Return (x, y) of the center of cell containing provided text 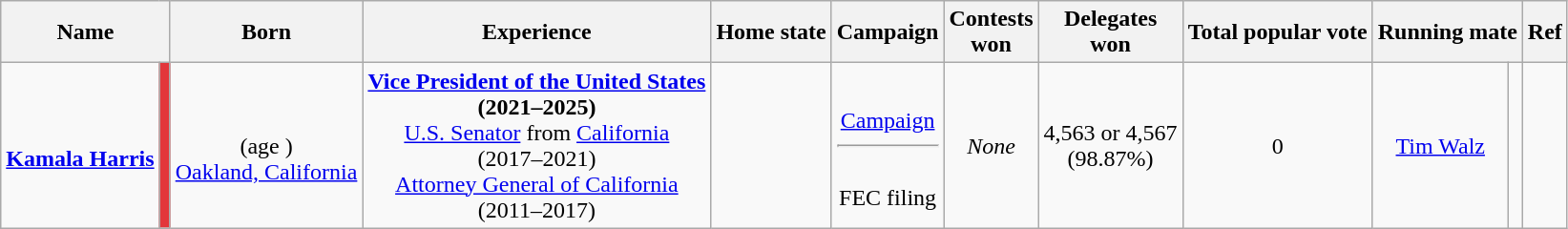
CampaignFEC filing (888, 145)
Running mate (1447, 32)
Contestswon (991, 32)
(age )Oakland, California (266, 145)
Delegateswon (1111, 32)
Campaign (888, 32)
Vice President of the United States(2021–2025)U.S. Senator from California(2017–2021)Attorney General of California(2011–2017) (536, 145)
Kamala Harris (80, 145)
0 (1277, 145)
Home state (771, 32)
Ref (1544, 32)
None (991, 145)
Experience (536, 32)
Born (266, 32)
Total popular vote (1277, 32)
4,563 or 4,567(98.87%) (1111, 145)
Name (86, 32)
Tim Walz (1440, 145)
